Find where the given text appears and provide that cell's center as [X, Y] coordinate. 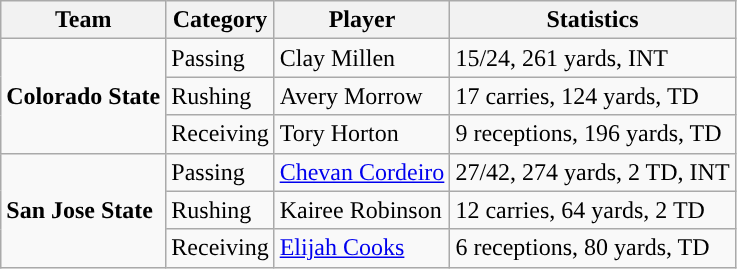
6 receptions, 80 yards, TD [592, 248]
15/24, 261 yards, INT [592, 58]
Kairee Robinson [362, 210]
Player [362, 20]
27/42, 274 yards, 2 TD, INT [592, 172]
Colorado State [84, 96]
9 receptions, 196 yards, TD [592, 134]
Clay Millen [362, 58]
Statistics [592, 20]
Chevan Cordeiro [362, 172]
Avery Morrow [362, 96]
Team [84, 20]
17 carries, 124 yards, TD [592, 96]
Elijah Cooks [362, 248]
Tory Horton [362, 134]
Category [220, 20]
12 carries, 64 yards, 2 TD [592, 210]
San Jose State [84, 210]
